Detect which cell encompasses the target text, then output its (X, Y) center coordinate. 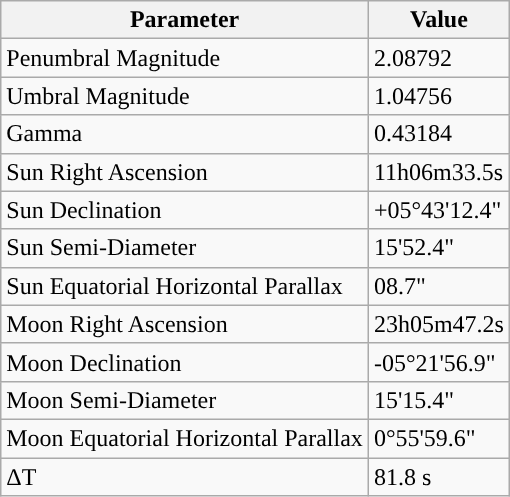
1.04756 (438, 96)
23h05m47.2s (438, 324)
Moon Right Ascension (185, 324)
Parameter (185, 20)
Moon Equatorial Horizontal Parallax (185, 438)
ΔT (185, 477)
08.7" (438, 286)
Sun Right Ascension (185, 172)
15'52.4" (438, 248)
11h06m33.5s (438, 172)
0°55'59.6" (438, 438)
81.8 s (438, 477)
0.43184 (438, 134)
Sun Equatorial Horizontal Parallax (185, 286)
15'15.4" (438, 400)
Penumbral Magnitude (185, 58)
2.08792 (438, 58)
+05°43'12.4" (438, 210)
Sun Declination (185, 210)
Value (438, 20)
Umbral Magnitude (185, 96)
Sun Semi-Diameter (185, 248)
Moon Semi-Diameter (185, 400)
-05°21'56.9" (438, 362)
Moon Declination (185, 362)
Gamma (185, 134)
